Extract the [X, Y] coordinate from the center of the cell holding the provided text.  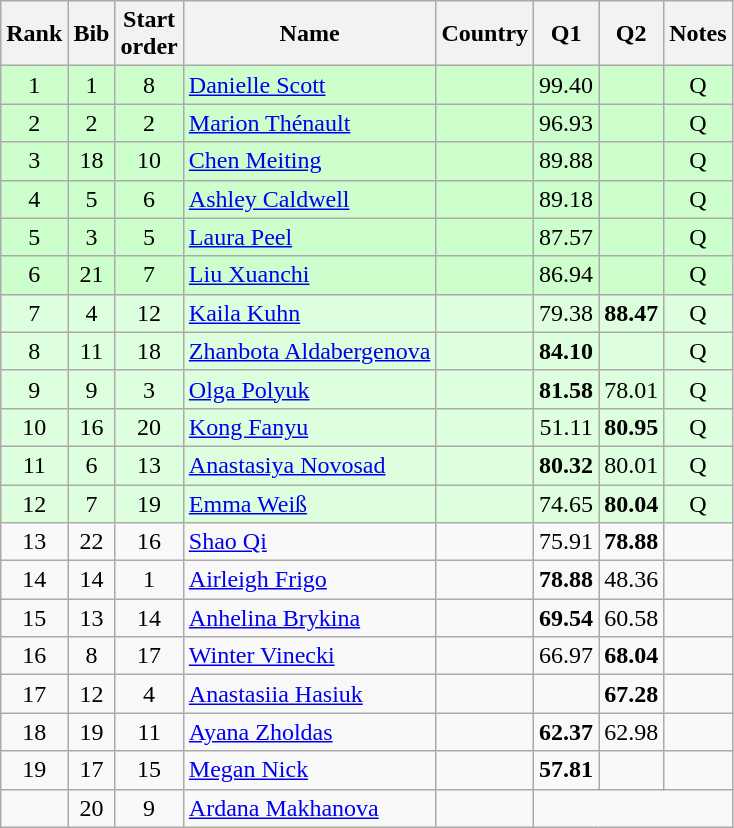
68.04 [632, 656]
Q2 [632, 34]
89.88 [566, 161]
Airleigh Frigo [310, 580]
75.91 [566, 542]
60.58 [632, 618]
69.54 [566, 618]
22 [92, 542]
Danielle Scott [310, 85]
Chen Meiting [310, 161]
Name [310, 34]
80.32 [566, 465]
84.10 [566, 351]
Country [485, 34]
Shao Qi [310, 542]
51.11 [566, 427]
Kong Fanyu [310, 427]
Ardana Makhanova [310, 808]
89.18 [566, 199]
Olga Polyuk [310, 389]
57.81 [566, 770]
Marion Thénault [310, 123]
Emma Weiß [310, 503]
80.95 [632, 427]
78.01 [632, 389]
67.28 [632, 694]
Ashley Caldwell [310, 199]
Zhanbota Aldabergenova [310, 351]
Startorder [149, 34]
99.40 [566, 85]
Rank [34, 34]
Laura Peel [310, 237]
87.57 [566, 237]
Kaila Kuhn [310, 313]
Notes [698, 34]
88.47 [632, 313]
62.98 [632, 732]
Ayana Zholdas [310, 732]
79.38 [566, 313]
48.36 [632, 580]
Bib [92, 34]
21 [92, 275]
Anastasiya Novosad [310, 465]
Anhelina Brykina [310, 618]
81.58 [566, 389]
Q1 [566, 34]
Megan Nick [310, 770]
86.94 [566, 275]
80.01 [632, 465]
80.04 [632, 503]
74.65 [566, 503]
Liu Xuanchi [310, 275]
62.37 [566, 732]
66.97 [566, 656]
Anastasiia Hasiuk [310, 694]
Winter Vinecki [310, 656]
96.93 [566, 123]
